Find where the given text appears and provide that cell's center as (X, Y) coordinate. 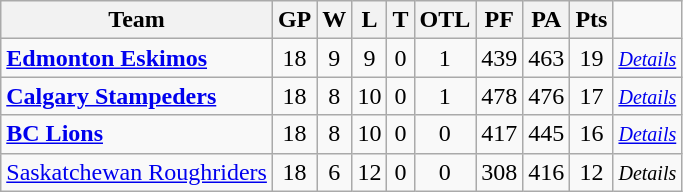
Edmonton Eskimos (137, 58)
L (370, 20)
416 (546, 172)
6 (334, 172)
19 (592, 58)
W (334, 20)
478 (500, 96)
PF (500, 20)
Saskatchewan Roughriders (137, 172)
17 (592, 96)
445 (546, 134)
Team (137, 20)
Pts (592, 20)
417 (500, 134)
463 (546, 58)
BC Lions (137, 134)
308 (500, 172)
439 (500, 58)
T (400, 20)
16 (592, 134)
GP (294, 20)
OTL (445, 20)
PA (546, 20)
Calgary Stampeders (137, 96)
476 (546, 96)
